Find where the given text appears and provide that cell's center as [X, Y] coordinate. 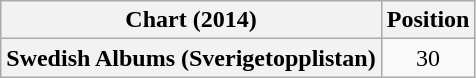
30 [428, 58]
Position [428, 20]
Swedish Albums (Sverigetopplistan) [191, 58]
Chart (2014) [191, 20]
